Return [X, Y] of the center of cell containing provided text 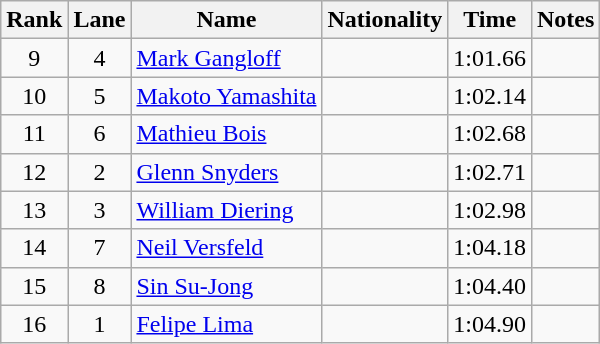
11 [34, 134]
1:02.71 [490, 172]
1:02.98 [490, 210]
1:04.18 [490, 248]
13 [34, 210]
6 [100, 134]
7 [100, 248]
1:02.14 [490, 96]
1 [100, 324]
Rank [34, 20]
1:01.66 [490, 58]
Mark Gangloff [226, 58]
Notes [565, 20]
Neil Versfeld [226, 248]
1:04.90 [490, 324]
12 [34, 172]
Mathieu Bois [226, 134]
Nationality [385, 20]
4 [100, 58]
8 [100, 286]
William Diering [226, 210]
1:02.68 [490, 134]
Makoto Yamashita [226, 96]
Time [490, 20]
3 [100, 210]
1:04.40 [490, 286]
Lane [100, 20]
5 [100, 96]
14 [34, 248]
Sin Su-Jong [226, 286]
15 [34, 286]
10 [34, 96]
2 [100, 172]
Felipe Lima [226, 324]
Name [226, 20]
16 [34, 324]
9 [34, 58]
Glenn Snyders [226, 172]
